Determine the [x, y] coordinate at the center of the cell enclosing the given text.  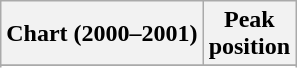
Chart (2000–2001) [102, 34]
Peakposition [249, 34]
